Output the [x, y] coordinate of the center of the cell containing the given text.  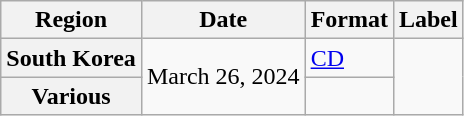
Date [223, 20]
Format [349, 20]
Label [428, 20]
South Korea [72, 58]
March 26, 2024 [223, 77]
Various [72, 96]
CD [349, 58]
Region [72, 20]
